Output the (X, Y) coordinate of the center of the cell containing the given text.  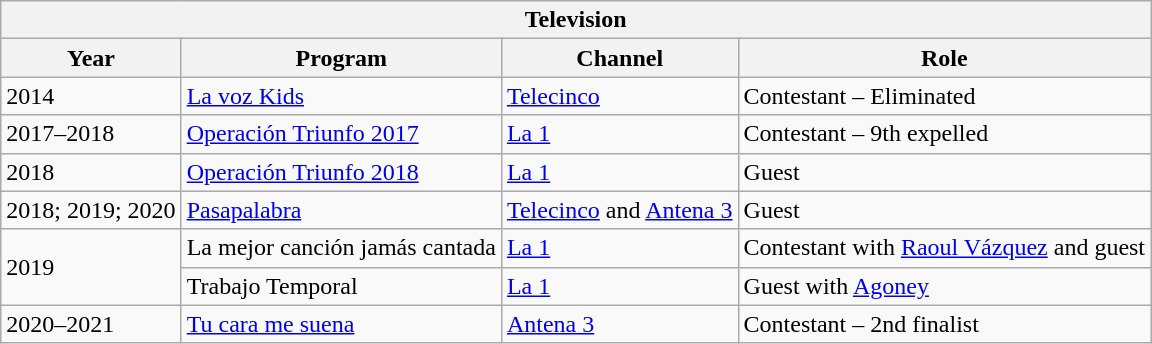
Guest with Agoney (944, 286)
Operación Triunfo 2017 (341, 134)
Operación Triunfo 2018 (341, 172)
Antena 3 (620, 324)
Television (576, 20)
Channel (620, 58)
2020–2021 (91, 324)
Contestant – 2nd finalist (944, 324)
2019 (91, 267)
2018; 2019; 2020 (91, 210)
Year (91, 58)
Role (944, 58)
Contestant – 9th expelled (944, 134)
2017–2018 (91, 134)
Telecinco (620, 96)
Contestant with Raoul Vázquez and guest (944, 248)
2018 (91, 172)
Tu cara me suena (341, 324)
La voz Kids (341, 96)
Pasapalabra (341, 210)
La mejor canción jamás cantada (341, 248)
Trabajo Temporal (341, 286)
Telecinco and Antena 3 (620, 210)
Contestant – Eliminated (944, 96)
Program (341, 58)
2014 (91, 96)
